Scan for the cell matching the given text and deliver its (X, Y) coordinate at center. 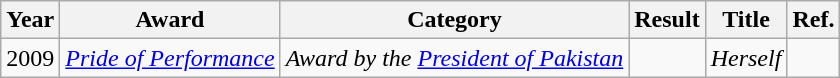
Result (667, 20)
Year (30, 20)
Award (170, 20)
Category (454, 20)
Title (746, 20)
Ref. (814, 20)
Pride of Performance (170, 58)
Herself (746, 58)
Award by the President of Pakistan (454, 58)
2009 (30, 58)
